Locate the cell with the specified text and output its (x, y) center coordinate. 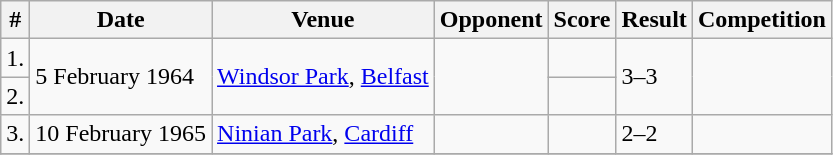
Score (582, 20)
Windsor Park, Belfast (324, 77)
Venue (324, 20)
# (16, 20)
Result (654, 20)
1. (16, 58)
2. (16, 96)
3. (16, 134)
5 February 1964 (121, 77)
Opponent (491, 20)
3–3 (654, 77)
Ninian Park, Cardiff (324, 134)
2–2 (654, 134)
Competition (762, 20)
Date (121, 20)
10 February 1965 (121, 134)
